Detect which cell encompasses the target text, then output its (x, y) center coordinate. 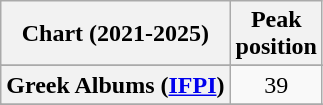
Peakposition (276, 34)
Chart (2021-2025) (116, 34)
39 (276, 85)
Greek Albums (IFPI) (116, 85)
